Locate the cell with the specified text and output its [x, y] center coordinate. 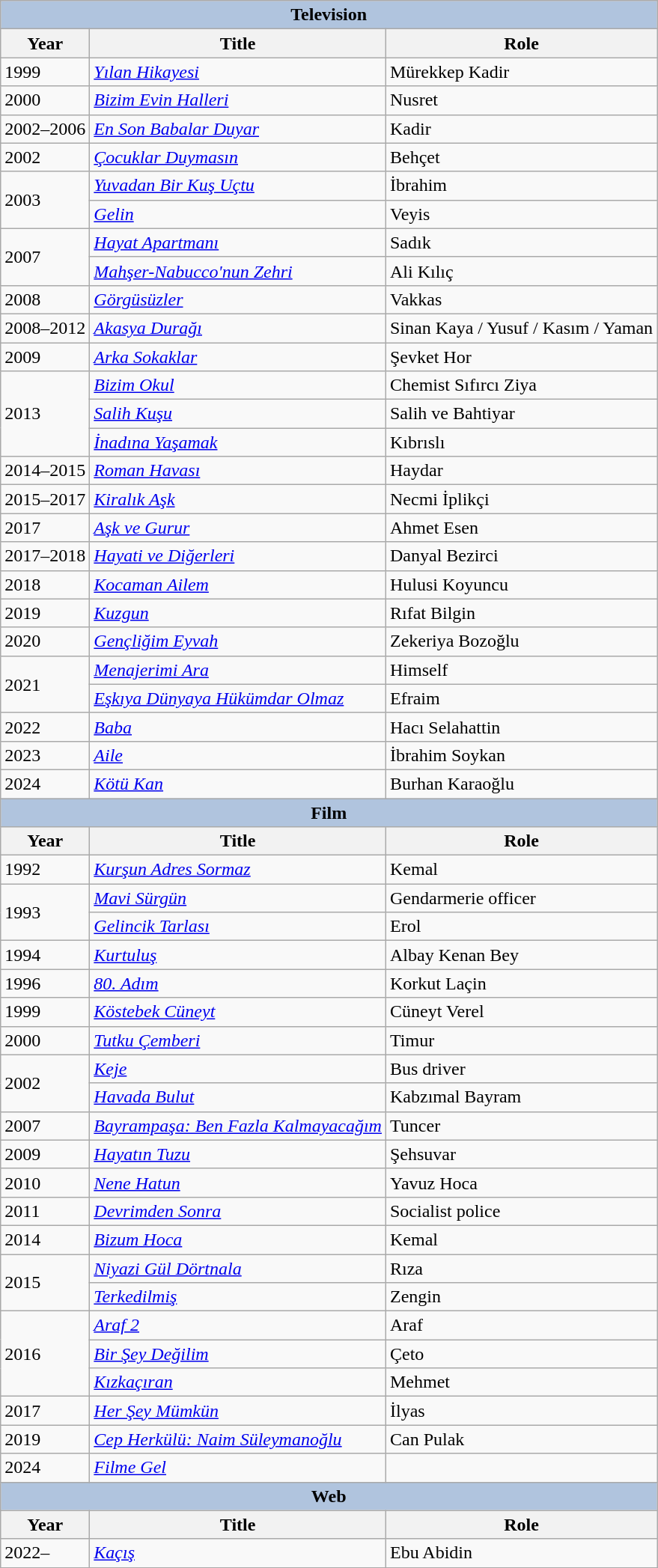
Hayati ve Diğerleri [238, 556]
Vakkas [521, 299]
Devrimden Sonra [238, 1211]
Çocuklar Duymasın [238, 157]
Cep Herkülü: Naim Süleymanoğlu [238, 1439]
Sadık [521, 242]
Necmi İplikçi [521, 499]
Korkut Laçin [521, 983]
2018 [45, 585]
Salih ve Bahtiyar [521, 414]
Ebu Abidin [521, 1553]
2008 [45, 299]
Aşk ve Gurur [238, 528]
Veyis [521, 214]
Kuzgun [238, 613]
2022 [45, 727]
Roman Havası [238, 471]
Gençliğim Eyvah [238, 641]
Kiralık Aşk [238, 499]
İbrahim [521, 186]
Her Şey Mümkün [238, 1411]
Kötü Kan [238, 784]
Hulusi Koyuncu [521, 585]
Menajerimi Ara [238, 670]
Himself [521, 670]
2017–2018 [45, 556]
Kadir [521, 129]
Bus driver [521, 1069]
Kıbrıslı [521, 442]
Şehsuvar [521, 1154]
2002–2006 [45, 129]
Şevket Hor [521, 357]
Danyal Bezirci [521, 556]
Terkedilmiş [238, 1297]
Havada Bulut [238, 1097]
Aile [238, 755]
Nusret [521, 100]
Salih Kuşu [238, 414]
Keje [238, 1069]
Akasya Durağı [238, 328]
Yuvadan Bir Kuş Uçtu [238, 186]
Rıza [521, 1269]
Rıfat Bilgin [521, 613]
Kızkaçıran [238, 1382]
Cüneyt Verel [521, 1012]
Albay Kenan Bey [521, 955]
Yılan Hikayesi [238, 72]
Bayrampaşa: Ben Fazla Kalmayacağım [238, 1126]
Erol [521, 927]
2016 [45, 1354]
Efraim [521, 698]
Ali Kılıç [521, 271]
Television [329, 15]
Hacı Selahattin [521, 727]
Mürekkep Kadir [521, 72]
Bir Şey Değilim [238, 1354]
1994 [45, 955]
2023 [45, 755]
2011 [45, 1211]
Hayatın Tuzu [238, 1154]
Baba [238, 727]
Behçet [521, 157]
Köstebek Cüneyt [238, 1012]
Web [329, 1496]
Bizim Okul [238, 385]
Çeto [521, 1354]
2015–2017 [45, 499]
1993 [45, 912]
Mahşer-Nabucco'nun Zehri [238, 271]
Bizim Evin Halleri [238, 100]
Haydar [521, 471]
Burhan Karaoğlu [521, 784]
Timur [521, 1040]
En Son Babalar Duyar [238, 129]
İbrahim Soykan [521, 755]
İnadına Yaşamak [238, 442]
Sinan Kaya / Yusuf / Kasım / Yaman [521, 328]
Can Pulak [521, 1439]
Socialist police [521, 1211]
Chemist Sıfırcı Ziya [521, 385]
Mehmet [521, 1382]
2010 [45, 1183]
2003 [45, 200]
Filme Gel [238, 1468]
Tuncer [521, 1126]
Araf 2 [238, 1326]
Yavuz Hoca [521, 1183]
2008–2012 [45, 328]
Görgüsüzler [238, 299]
Arka Sokaklar [238, 357]
Kabzımal Bayram [521, 1097]
Nene Hatun [238, 1183]
2020 [45, 641]
Gelin [238, 214]
Ahmet Esen [521, 528]
Film [329, 812]
2014–2015 [45, 471]
Kurtuluş [238, 955]
2015 [45, 1283]
Kurşun Adres Sormaz [238, 870]
Kaçış [238, 1553]
1996 [45, 983]
Niyazi Gül Dörtnala [238, 1269]
Kocaman Ailem [238, 585]
Gendarmerie officer [521, 898]
Tutku Çemberi [238, 1040]
2021 [45, 684]
Zengin [521, 1297]
2022– [45, 1553]
2013 [45, 414]
Eşkıya Dünyaya Hükümdar Olmaz [238, 698]
1992 [45, 870]
Gelincik Tarlası [238, 927]
Araf [521, 1326]
80. Adım [238, 983]
Mavi Sürgün [238, 898]
İlyas [521, 1411]
Zekeriya Bozoğlu [521, 641]
Bizum Hoca [238, 1239]
Hayat Apartmanı [238, 242]
2014 [45, 1239]
